Output the (X, Y) coordinate of the center of the cell containing the given text.  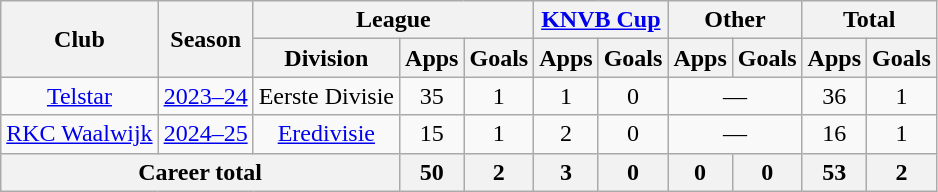
Total (869, 20)
2023–24 (206, 96)
2024–25 (206, 134)
Eredivisie (326, 134)
Club (80, 39)
Division (326, 58)
53 (834, 172)
KNVB Cup (601, 20)
Eerste Divisie (326, 96)
League (394, 20)
50 (432, 172)
3 (566, 172)
Other (735, 20)
35 (432, 96)
Telstar (80, 96)
Career total (200, 172)
36 (834, 96)
Season (206, 39)
16 (834, 134)
15 (432, 134)
RKC Waalwijk (80, 134)
